From the cell containing the given text, extract its center point as [X, Y] coordinate. 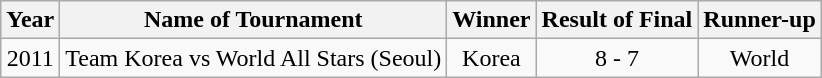
Name of Tournament [254, 20]
8 - 7 [617, 58]
Winner [492, 20]
World [760, 58]
Year [30, 20]
2011 [30, 58]
Team Korea vs World All Stars (Seoul) [254, 58]
Result of Final [617, 20]
Korea [492, 58]
Runner-up [760, 20]
